Return (x, y) of the center of cell containing provided text 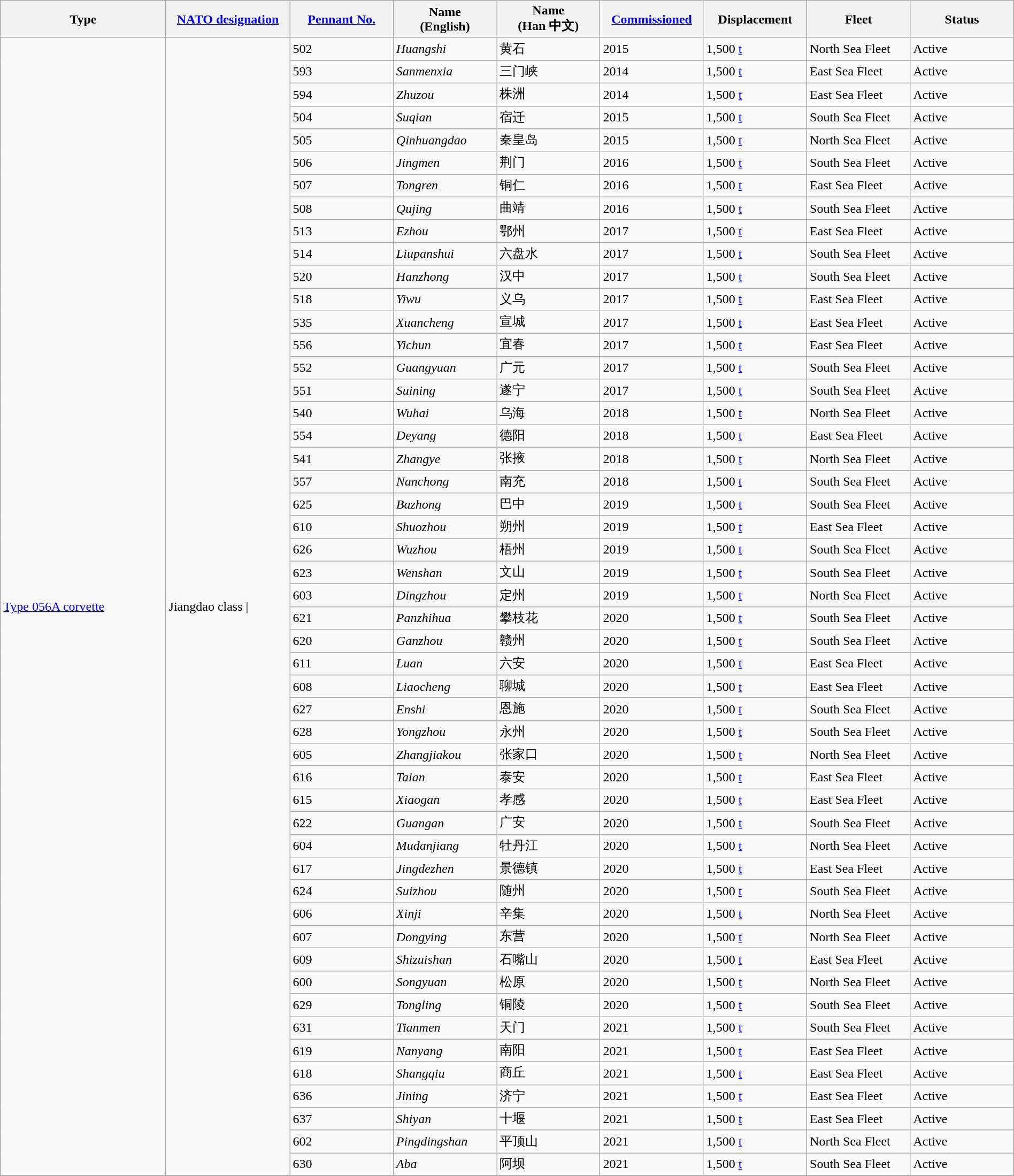
Tianmen (445, 1028)
Yichun (445, 345)
594 (341, 94)
广元 (549, 368)
Suizhou (445, 891)
Xinji (445, 914)
南阳 (549, 1050)
624 (341, 891)
鄂州 (549, 231)
Pennant No. (341, 19)
松原 (549, 982)
604 (341, 846)
石嘴山 (549, 959)
514 (341, 253)
Xuancheng (445, 322)
天门 (549, 1028)
552 (341, 368)
Nanyang (445, 1050)
610 (341, 527)
Tongling (445, 1005)
611 (341, 664)
Bazhong (445, 505)
Shangqiu (445, 1074)
宿迁 (549, 118)
502 (341, 49)
508 (341, 209)
广安 (549, 823)
牡丹江 (549, 846)
Xiaogan (445, 800)
Displacement (755, 19)
615 (341, 800)
张家口 (549, 755)
十堰 (549, 1119)
文山 (549, 572)
506 (341, 163)
Nanchong (445, 481)
济宁 (549, 1096)
Guangyuan (445, 368)
Yongzhou (445, 732)
义乌 (549, 299)
商丘 (549, 1074)
泰安 (549, 778)
609 (341, 959)
株洲 (549, 94)
630 (341, 1165)
乌海 (549, 413)
Luan (445, 664)
541 (341, 459)
Liupanshui (445, 253)
Songyuan (445, 982)
Enshi (445, 709)
Zhangjiakou (445, 755)
曲靖 (549, 209)
朔州 (549, 527)
Status (962, 19)
黄石 (549, 49)
Fleet (859, 19)
永州 (549, 732)
618 (341, 1074)
Dongying (445, 937)
540 (341, 413)
629 (341, 1005)
平顶山 (549, 1141)
宣城 (549, 322)
557 (341, 481)
625 (341, 505)
Jingdezhen (445, 868)
巴中 (549, 505)
606 (341, 914)
Qujing (445, 209)
Pingdingshan (445, 1141)
Qinhuangdao (445, 140)
Zhangye (445, 459)
637 (341, 1119)
518 (341, 299)
Tongren (445, 186)
景德镇 (549, 868)
Jining (445, 1096)
铜仁 (549, 186)
Jingmen (445, 163)
Zhuzou (445, 94)
六盘水 (549, 253)
NATO designation (228, 19)
600 (341, 982)
张掖 (549, 459)
南充 (549, 481)
Name(Han 中文) (549, 19)
荆门 (549, 163)
汉中 (549, 277)
605 (341, 755)
636 (341, 1096)
631 (341, 1028)
Shuozhou (445, 527)
520 (341, 277)
622 (341, 823)
Deyang (445, 436)
定州 (549, 596)
626 (341, 550)
Wuhai (445, 413)
恩施 (549, 709)
608 (341, 687)
Panzhihua (445, 618)
赣州 (549, 641)
遂宁 (549, 390)
六安 (549, 664)
602 (341, 1141)
Aba (445, 1165)
551 (341, 390)
Name(English) (445, 19)
阿坝 (549, 1165)
Liaocheng (445, 687)
507 (341, 186)
628 (341, 732)
攀枝花 (549, 618)
辛集 (549, 914)
铜陵 (549, 1005)
东营 (549, 937)
Shiyan (445, 1119)
宜春 (549, 345)
Wuzhou (445, 550)
三门峡 (549, 72)
Suqian (445, 118)
德阳 (549, 436)
秦皇岛 (549, 140)
Suining (445, 390)
556 (341, 345)
593 (341, 72)
Mudanjiang (445, 846)
Ganzhou (445, 641)
Commissioned (651, 19)
随州 (549, 891)
620 (341, 641)
聊城 (549, 687)
Dingzhou (445, 596)
Shizuishan (445, 959)
Huangshi (445, 49)
孝感 (549, 800)
554 (341, 436)
607 (341, 937)
Guangan (445, 823)
504 (341, 118)
Type 056A corvette (83, 606)
Sanmenxia (445, 72)
Yiwu (445, 299)
513 (341, 231)
617 (341, 868)
623 (341, 572)
Wenshan (445, 572)
621 (341, 618)
Taian (445, 778)
619 (341, 1050)
616 (341, 778)
535 (341, 322)
Type (83, 19)
603 (341, 596)
Hanzhong (445, 277)
505 (341, 140)
627 (341, 709)
Jiangdao class | (228, 606)
梧州 (549, 550)
Ezhou (445, 231)
